From the cell containing the given text, extract its center point as [x, y] coordinate. 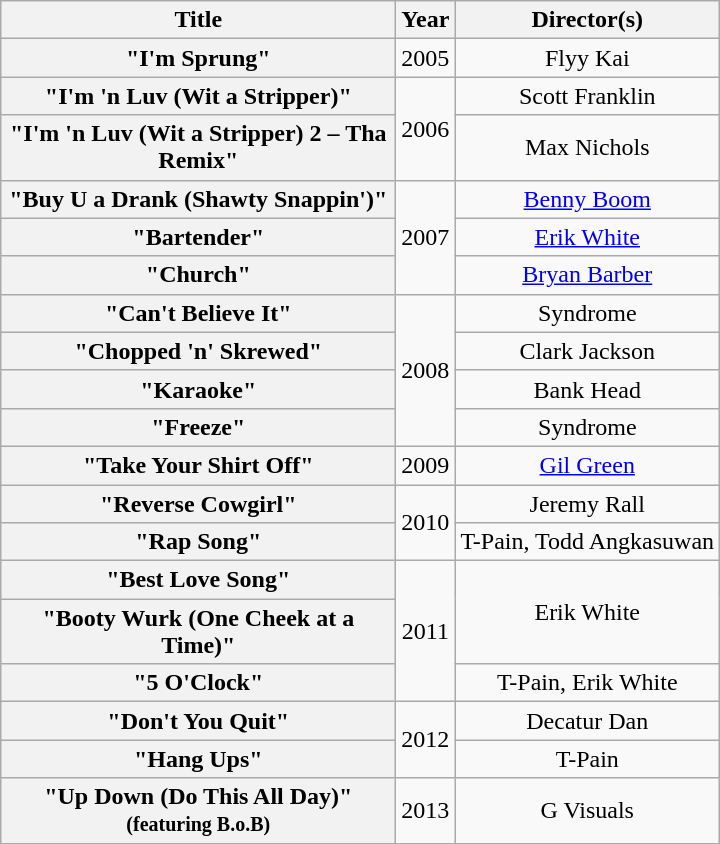
"Karaoke" [198, 389]
"Bartender" [198, 237]
2012 [426, 740]
Benny Boom [588, 199]
Title [198, 20]
2005 [426, 58]
Bank Head [588, 389]
Gil Green [588, 465]
"Take Your Shirt Off" [198, 465]
"Buy U a Drank (Shawty Snappin')" [198, 199]
2009 [426, 465]
"Up Down (Do This All Day)"(featuring B.o.B) [198, 810]
"Booty Wurk (One Cheek at a Time)" [198, 632]
"Rap Song" [198, 542]
Flyy Kai [588, 58]
Scott Franklin [588, 96]
T-Pain, Todd Angkasuwan [588, 542]
Year [426, 20]
"Freeze" [198, 427]
Max Nichols [588, 148]
Bryan Barber [588, 275]
2013 [426, 810]
Decatur Dan [588, 721]
"Reverse Cowgirl" [198, 503]
Clark Jackson [588, 351]
"Can't Believe It" [198, 313]
Jeremy Rall [588, 503]
"I'm 'n Luv (Wit a Stripper) 2 – Tha Remix" [198, 148]
2008 [426, 370]
"5 O'Clock" [198, 683]
2006 [426, 128]
2011 [426, 632]
"I'm Sprung" [198, 58]
"Don't You Quit" [198, 721]
"Best Love Song" [198, 580]
"Chopped 'n' Skrewed" [198, 351]
T-Pain, Erik White [588, 683]
"Hang Ups" [198, 759]
"Church" [198, 275]
"I'm 'n Luv (Wit a Stripper)" [198, 96]
2010 [426, 522]
2007 [426, 237]
Director(s) [588, 20]
T-Pain [588, 759]
G Visuals [588, 810]
